Capture the cell that displays the provided text and extract its [x, y] central coordinate. 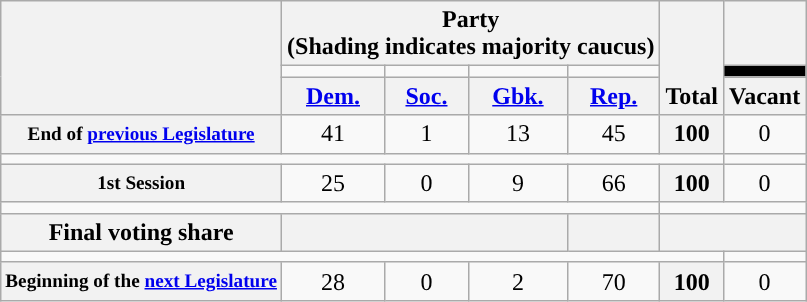
2 [518, 281]
66 [614, 183]
9 [518, 183]
Gbk. [518, 96]
Dem. [334, 96]
1 [426, 134]
Total [692, 58]
Party (Shading indicates majority caucus) [471, 34]
41 [334, 134]
Vacant [764, 96]
25 [334, 183]
Rep. [614, 96]
28 [334, 281]
13 [518, 134]
Beginning of the next Legislature [142, 281]
Final voting share [142, 232]
45 [614, 134]
Soc. [426, 96]
1st Session [142, 183]
End of previous Legislature [142, 134]
70 [614, 281]
